Determine the [X, Y] coordinate at the center of the cell enclosing the given text.  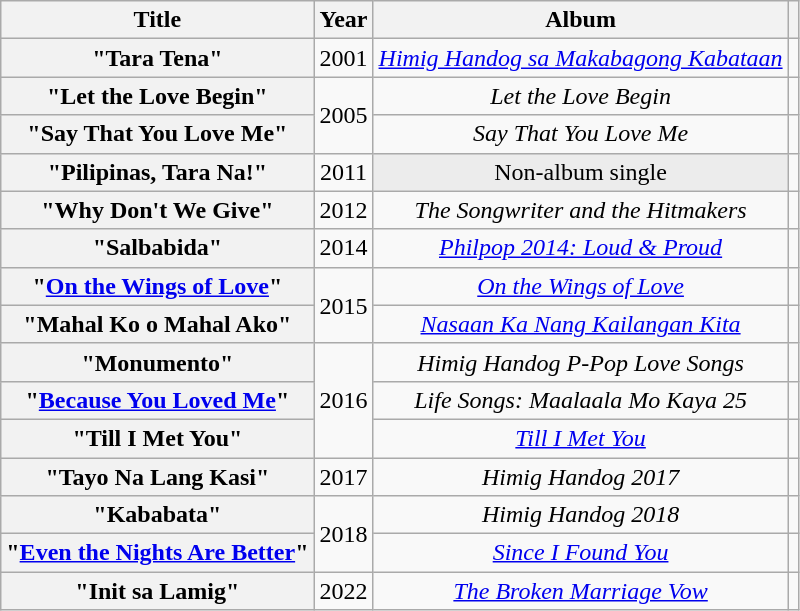
"Monumento" [158, 362]
2005 [344, 115]
"Tayo Na Lang Kasi" [158, 477]
Title [158, 20]
Philpop 2014: Loud & Proud [580, 248]
Himig Handog 2017 [580, 477]
Himig Handog sa Makabagong Kabataan [580, 58]
"Salbabida" [158, 248]
2001 [344, 58]
"Say That You Love Me" [158, 134]
"On the Wings of Love" [158, 286]
"Till I Met You" [158, 438]
2015 [344, 305]
Say That You Love Me [580, 134]
On the Wings of Love [580, 286]
The Broken Marriage Vow [580, 591]
2012 [344, 210]
2016 [344, 400]
The Songwriter and the Hitmakers [580, 210]
"Tara Tena" [158, 58]
Non-album single [580, 172]
"Why Don't We Give" [158, 210]
2018 [344, 534]
Let the Love Begin [580, 96]
"Even the Nights Are Better" [158, 553]
Nasaan Ka Nang Kailangan Kita [580, 324]
"Let the Love Begin" [158, 96]
Album [580, 20]
"Pilipinas, Tara Na!" [158, 172]
2014 [344, 248]
2017 [344, 477]
Himig Handog 2018 [580, 515]
"Because You Loved Me" [158, 400]
"Kababata" [158, 515]
"Init sa Lamig" [158, 591]
2011 [344, 172]
Since I Found You [580, 553]
Life Songs: Maalaala Mo Kaya 25 [580, 400]
Himig Handog P-Pop Love Songs [580, 362]
"Mahal Ko o Mahal Ako" [158, 324]
Till I Met You [580, 438]
Year [344, 20]
2022 [344, 591]
